Return [X, Y] of the center of cell containing provided text 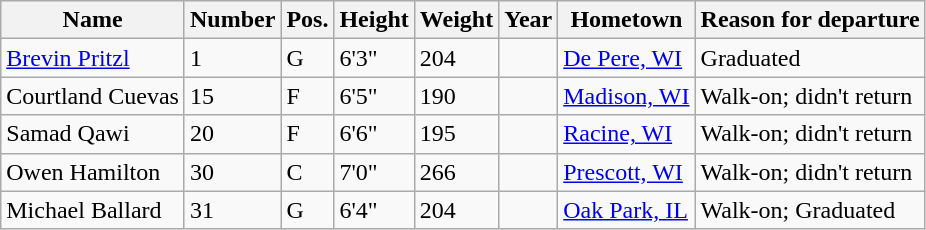
195 [456, 134]
Samad Qawi [93, 134]
Height [374, 20]
De Pere, WI [626, 58]
Owen Hamilton [93, 172]
Number [232, 20]
266 [456, 172]
Hometown [626, 20]
6'6" [374, 134]
190 [456, 96]
Courtland Cuevas [93, 96]
1 [232, 58]
20 [232, 134]
C [308, 172]
Racine, WI [626, 134]
6'4" [374, 210]
Weight [456, 20]
Name [93, 20]
15 [232, 96]
Madison, WI [626, 96]
Walk-on; Graduated [810, 210]
Year [528, 20]
31 [232, 210]
Graduated [810, 58]
7'0" [374, 172]
Pos. [308, 20]
Michael Ballard [93, 210]
Brevin Pritzl [93, 58]
Prescott, WI [626, 172]
Reason for departure [810, 20]
6'5" [374, 96]
Oak Park, IL [626, 210]
6'3" [374, 58]
30 [232, 172]
